Output the [x, y] coordinate of the center of the cell containing the given text.  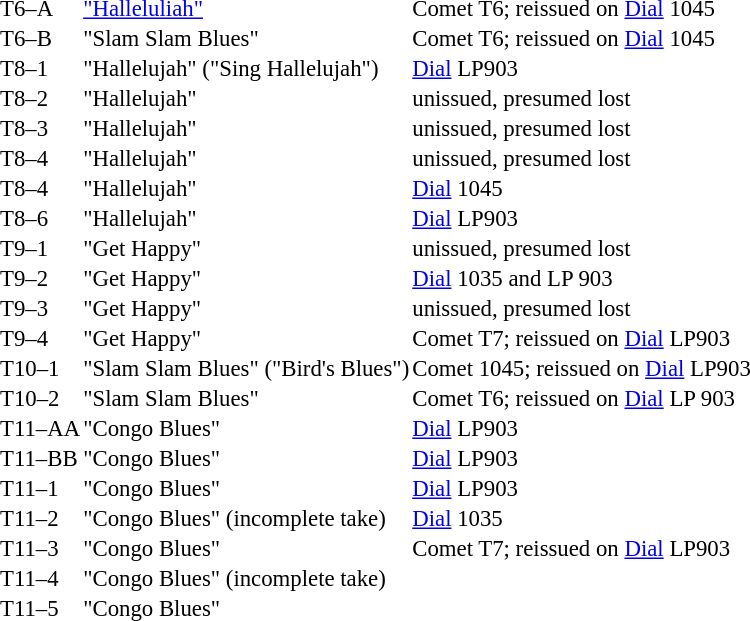
T11–BB [40, 458]
T8–6 [40, 218]
"Slam Slam Blues" ("Bird's Blues") [246, 368]
T11–AA [40, 428]
T9–3 [40, 308]
T9–2 [40, 278]
T11–1 [40, 488]
T10–1 [40, 368]
T11–4 [40, 578]
T11–3 [40, 548]
T8–2 [40, 98]
T9–4 [40, 338]
"Hallelujah" ("Sing Hallelujah") [246, 68]
T8–3 [40, 128]
T10–2 [40, 398]
T9–1 [40, 248]
T8–1 [40, 68]
T6–B [40, 38]
T11–2 [40, 518]
